Output the (X, Y) coordinate of the center of the cell containing the given text.  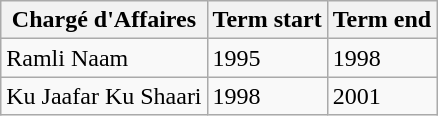
Ramli Naam (104, 58)
1995 (267, 58)
Term start (267, 20)
2001 (382, 96)
Chargé d'Affaires (104, 20)
Term end (382, 20)
Ku Jaafar Ku Shaari (104, 96)
